From the cell containing the given text, extract its center point as (x, y) coordinate. 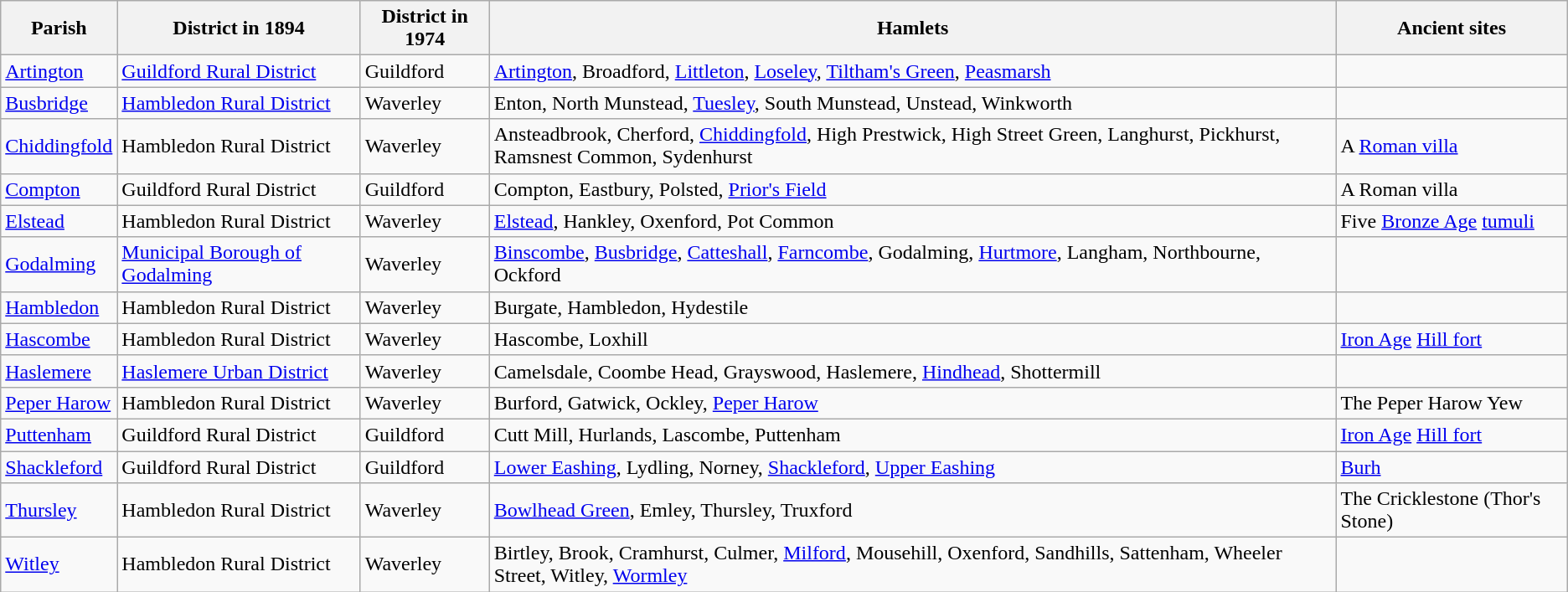
Parish (59, 28)
Ancient sites (1452, 28)
Five Bronze Age tumuli (1452, 221)
Lower Eashing, Lydling, Norney, Shackleford, Upper Eashing (913, 466)
Municipal Borough of Godalming (239, 265)
Haslemere (59, 371)
Shackleford (59, 466)
Bowlhead Green, Emley, Thursley, Truxford (913, 511)
The Cricklestone (Thor's Stone) (1452, 511)
Ansteadbrook, Cherford, Chiddingfold, High Prestwick, High Street Green, Langhurst, Pickhurst, Ramsnest Common, Sydenhurst (913, 146)
Burford, Gatwick, Ockley, Peper Harow (913, 403)
Hascombe, Loxhill (913, 339)
Puttenham (59, 435)
District in 1974 (425, 28)
Burh (1452, 466)
District in 1894 (239, 28)
Artington, Broadford, Littleton, Loseley, Tiltham's Green, Peasmarsh (913, 71)
Chiddingfold (59, 146)
Hascombe (59, 339)
Compton, Eastbury, Polsted, Prior's Field (913, 189)
Thursley (59, 511)
Godalming (59, 265)
Busbridge (59, 103)
The Peper Harow Yew (1452, 403)
Birtley, Brook, Cramhurst, Culmer, Milford, Mousehill, Oxenford, Sandhills, Sattenham, Wheeler Street, Witley, Wormley (913, 564)
Compton (59, 189)
Binscombe, Busbridge, Catteshall, Farncombe, Godalming, Hurtmore, Langham, Northbourne, Ockford (913, 265)
Peper Harow (59, 403)
Artington (59, 71)
Elstead, Hankley, Oxenford, Pot Common (913, 221)
Hambledon (59, 307)
Burgate, Hambledon, Hydestile (913, 307)
Haslemere Urban District (239, 371)
Witley (59, 564)
Camelsdale, Coombe Head, Grayswood, Haslemere, Hindhead, Shottermill (913, 371)
Cutt Mill, Hurlands, Lascombe, Puttenham (913, 435)
Enton, North Munstead, Tuesley, South Munstead, Unstead, Winkworth (913, 103)
Elstead (59, 221)
Hamlets (913, 28)
